Locate the cell with the specified text and output its (X, Y) center coordinate. 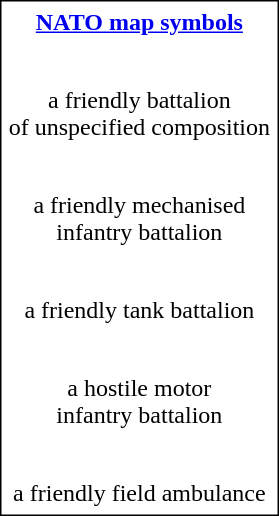
a friendly battalion of unspecified composition (139, 114)
a friendly mechanised infantry battalion (139, 220)
a friendly tank battalion (139, 310)
a friendly field ambulance (139, 494)
a hostile motor infantry battalion (139, 402)
NATO map symbols (139, 22)
